Pinpoint the cell where the given text exists, returning its [x, y] midpoint coordinate. 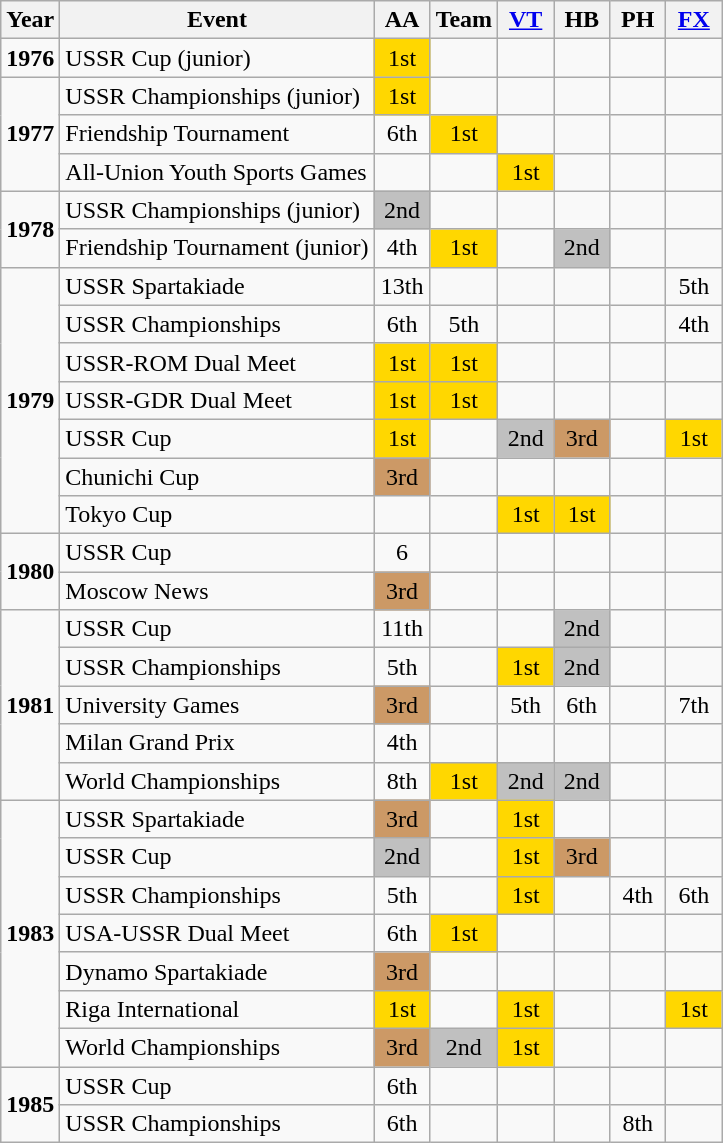
USSR Cup (junior) [217, 58]
All-Union Youth Sports Games [217, 172]
USSR-ROM Dual Meet [217, 362]
PH [638, 20]
1981 [30, 705]
Event [217, 20]
Friendship Tournament (junior) [217, 248]
Moscow News [217, 591]
13th [402, 286]
1983 [30, 933]
University Games [217, 705]
Riga International [217, 1009]
Dynamo Spartakiade [217, 971]
11th [402, 629]
FX [694, 20]
Milan Grand Prix [217, 743]
1979 [30, 400]
7th [694, 705]
Chunichi Cup [217, 477]
1976 [30, 58]
6 [402, 553]
USSR-GDR Dual Meet [217, 400]
VT [526, 20]
Friendship Tournament [217, 134]
1978 [30, 229]
USA-USSR Dual Meet [217, 933]
1980 [30, 572]
AA [402, 20]
HB [582, 20]
Year [30, 20]
1985 [30, 1104]
1977 [30, 134]
Tokyo Cup [217, 515]
Team [464, 20]
